Return (x, y) of the center of cell containing provided text 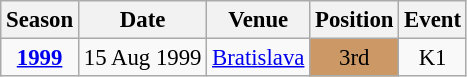
Event (433, 20)
K1 (433, 58)
Bratislava (258, 58)
1999 (40, 58)
Venue (258, 20)
Date (142, 20)
Season (40, 20)
15 Aug 1999 (142, 58)
Position (354, 20)
3rd (354, 58)
